Search for the cell housing the specified text and yield its [X, Y] center coordinate. 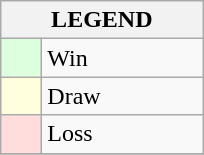
Draw [122, 96]
Win [122, 58]
LEGEND [102, 20]
Loss [122, 134]
